Detect which cell encompasses the target text, then output its [X, Y] center coordinate. 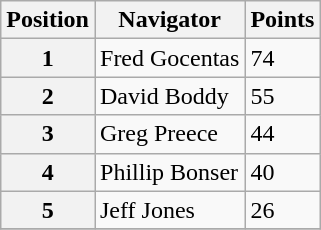
Greg Preece [169, 134]
Position [48, 20]
Phillip Bonser [169, 172]
55 [282, 96]
1 [48, 58]
David Boddy [169, 96]
74 [282, 58]
44 [282, 134]
Points [282, 20]
4 [48, 172]
26 [282, 210]
5 [48, 210]
2 [48, 96]
Navigator [169, 20]
Jeff Jones [169, 210]
3 [48, 134]
Fred Gocentas [169, 58]
40 [282, 172]
